Scan for the cell matching the given text and deliver its [x, y] coordinate at center. 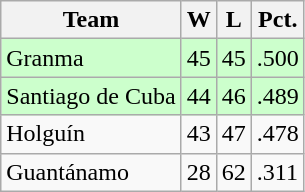
.478 [278, 134]
Santiago de Cuba [91, 96]
W [198, 20]
Holguín [91, 134]
62 [234, 172]
.489 [278, 96]
47 [234, 134]
Team [91, 20]
Guantánamo [91, 172]
L [234, 20]
28 [198, 172]
.500 [278, 58]
Pct. [278, 20]
43 [198, 134]
46 [234, 96]
Granma [91, 58]
44 [198, 96]
.311 [278, 172]
